Return the [X, Y] coordinate for the center point of the cell that contains the specified text.  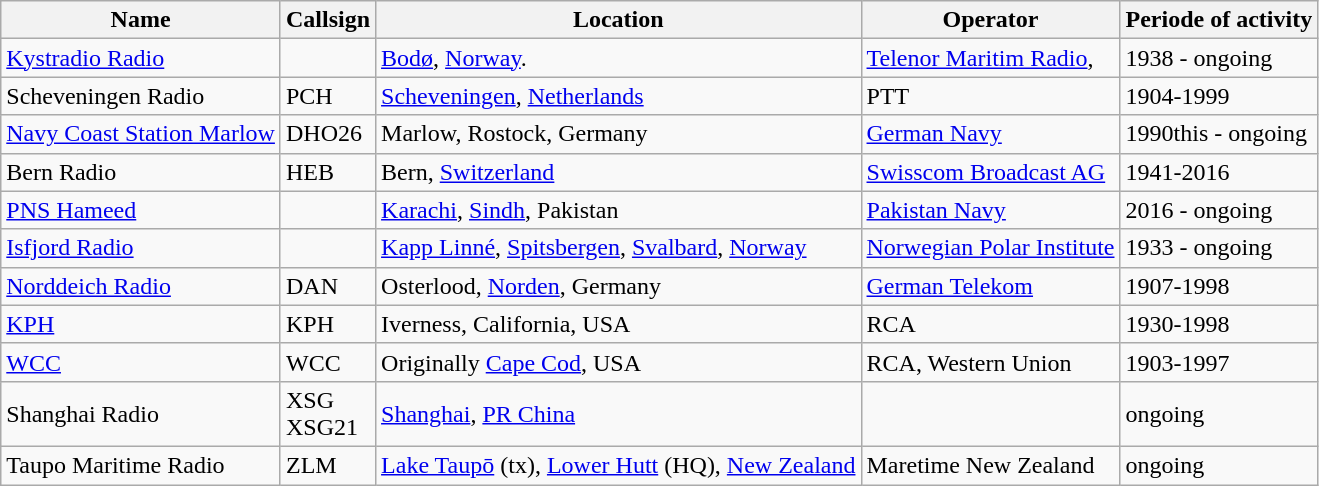
PCH [328, 96]
Swisscom Broadcast AG [990, 172]
1990this - ongoing [1219, 134]
DHO26 [328, 134]
Lake Taupō (tx), Lower Hutt (HQ), New Zealand [618, 465]
1904-1999 [1219, 96]
DAN [328, 286]
1938 - ongoing [1219, 58]
Kystradio Radio [141, 58]
Originally Cape Cod, USA [618, 362]
German Navy [990, 134]
RCA, Western Union [990, 362]
Pakistan Navy [990, 210]
PTT [990, 96]
1941-2016 [1219, 172]
Karachi, Sindh, Pakistan [618, 210]
German Telekom [990, 286]
HEB [328, 172]
XSGXSG21 [328, 414]
Operator [990, 20]
ZLM [328, 465]
Iverness, California, USA [618, 324]
Periode of activity [1219, 20]
RCA [990, 324]
Bern Radio [141, 172]
Shanghai Radio [141, 414]
Scheveningen Radio [141, 96]
1903-1997 [1219, 362]
Location [618, 20]
Marlow, Rostock, Germany [618, 134]
Isfjord Radio [141, 248]
Kapp Linné, Spitsbergen, Svalbard, Norway [618, 248]
Name [141, 20]
Navy Coast Station Marlow [141, 134]
1930-1998 [1219, 324]
Norddeich Radio [141, 286]
Scheveningen, Netherlands [618, 96]
1907-1998 [1219, 286]
Norwegian Polar Institute [990, 248]
Telenor Maritim Radio, [990, 58]
Taupo Maritime Radio [141, 465]
Bern, Switzerland [618, 172]
Shanghai, PR China [618, 414]
Callsign [328, 20]
Osterlood, Norden, Germany [618, 286]
PNS Hameed [141, 210]
2016 - ongoing [1219, 210]
1933 - ongoing [1219, 248]
Bodø, Norway. [618, 58]
Maretime New Zealand [990, 465]
